Return the (X, Y) coordinate for the center point of the cell that contains the specified text.  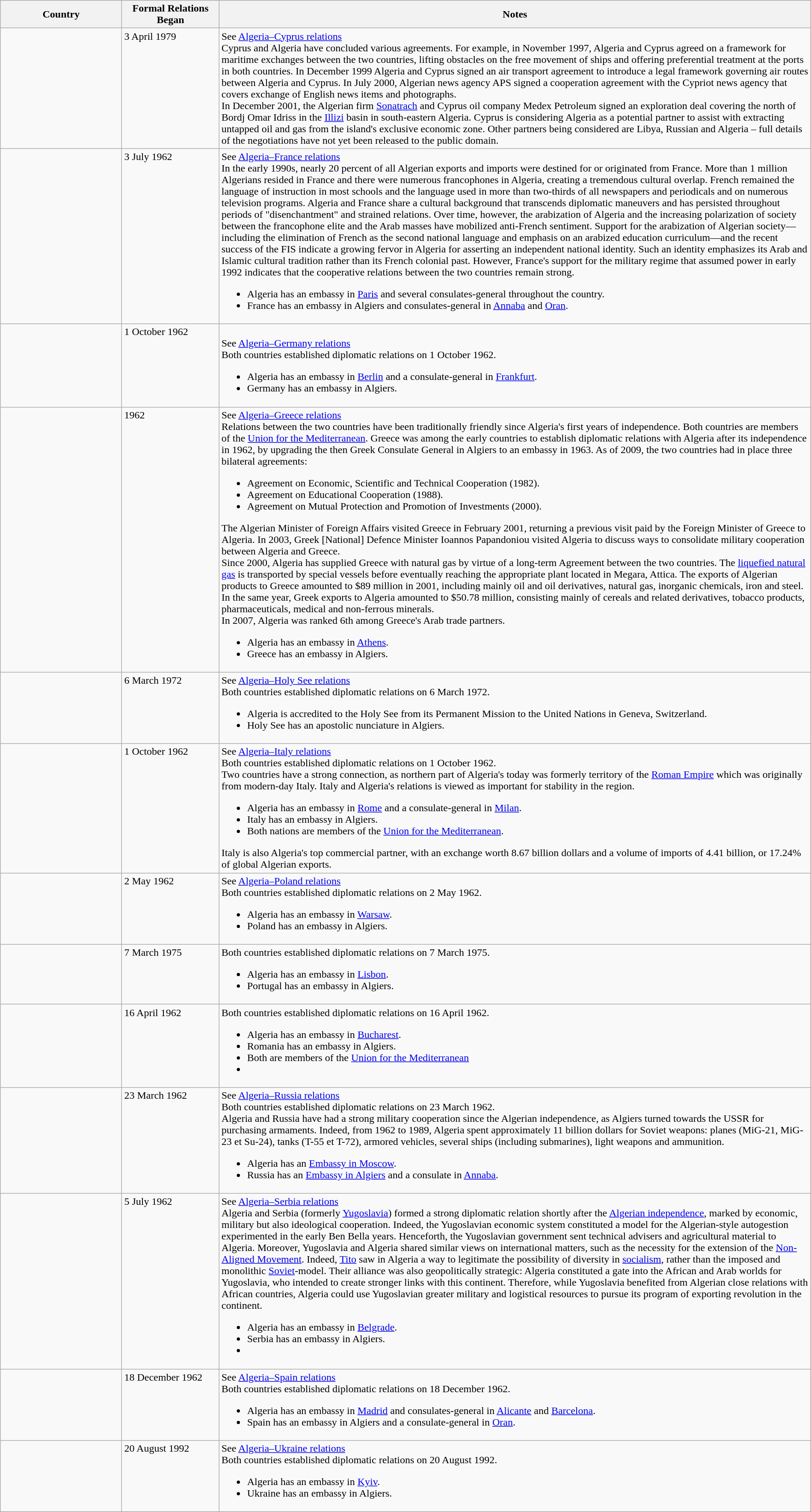
5 July 1962 (170, 1281)
3 July 1962 (170, 236)
18 December 1962 (170, 1405)
16 April 1962 (170, 1046)
Notes (515, 15)
20 August 1992 (170, 1476)
7 March 1975 (170, 974)
23 March 1962 (170, 1140)
3 April 1979 (170, 88)
Both countries established diplomatic relations on 7 March 1975.Algeria has an embassy in Lisbon.Portugal has an embassy in Algiers. (515, 974)
Formal Relations Began (170, 15)
Country (61, 15)
6 March 1972 (170, 708)
1962 (170, 540)
2 May 1962 (170, 909)
